Output the (X, Y) coordinate of the center of the cell containing the given text.  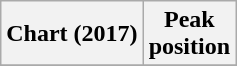
Peakposition (189, 34)
Chart (2017) (72, 34)
